Scan for the cell matching the given text and deliver its [x, y] coordinate at center. 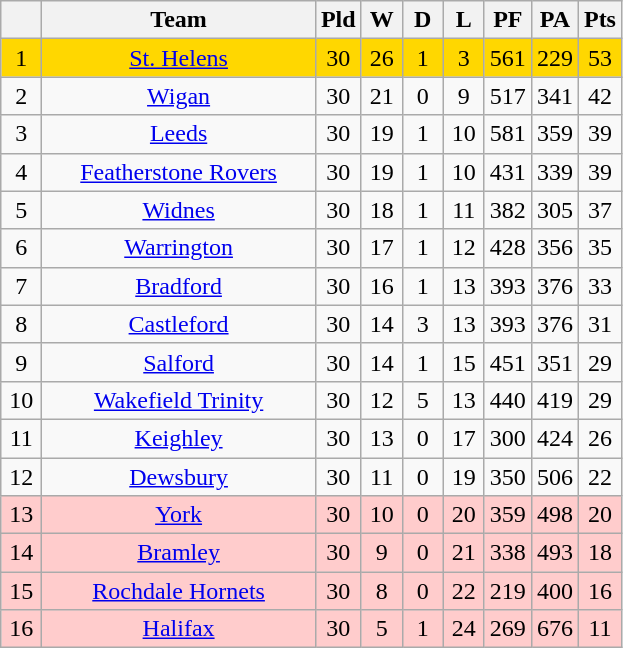
Rochdale Hornets [179, 591]
2 [22, 96]
219 [508, 591]
PA [554, 20]
Castleford [179, 324]
581 [508, 134]
517 [508, 96]
53 [600, 58]
300 [508, 438]
W [382, 20]
6 [22, 248]
37 [600, 210]
351 [554, 362]
424 [554, 438]
339 [554, 172]
428 [508, 248]
451 [508, 362]
D [422, 20]
Pts [600, 20]
356 [554, 248]
York [179, 515]
498 [554, 515]
St. Helens [179, 58]
431 [508, 172]
561 [508, 58]
L [464, 20]
419 [554, 400]
440 [508, 400]
341 [554, 96]
31 [600, 324]
338 [508, 553]
4 [22, 172]
Featherstone Rovers [179, 172]
Keighley [179, 438]
Bramley [179, 553]
493 [554, 553]
Wigan [179, 96]
7 [22, 286]
305 [554, 210]
506 [554, 477]
676 [554, 629]
269 [508, 629]
PF [508, 20]
350 [508, 477]
400 [554, 591]
Pld [338, 20]
Salford [179, 362]
Halifax [179, 629]
35 [600, 248]
24 [464, 629]
Dewsbury [179, 477]
Leeds [179, 134]
382 [508, 210]
Team [179, 20]
42 [600, 96]
Wakefield Trinity [179, 400]
Warrington [179, 248]
Bradford [179, 286]
33 [600, 286]
Widnes [179, 210]
229 [554, 58]
